Return [X, Y] of the center of cell containing provided text 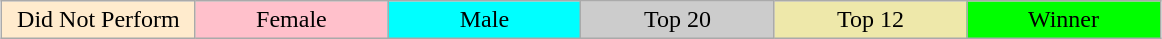
Top 20 [678, 20]
Male [484, 20]
Did Not Perform [98, 20]
Female [292, 20]
Winner [1064, 20]
Top 12 [870, 20]
